Search for the cell housing the specified text and yield its (x, y) center coordinate. 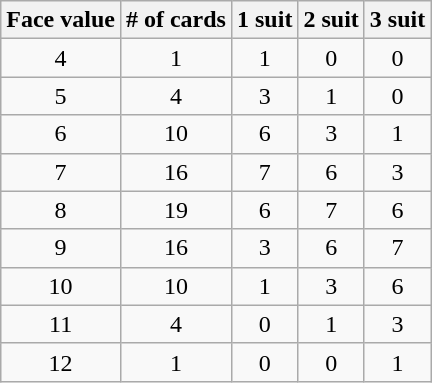
19 (176, 210)
9 (61, 248)
3 suit (397, 20)
Face value (61, 20)
12 (61, 362)
2 suit (331, 20)
5 (61, 96)
8 (61, 210)
1 suit (264, 20)
# of cards (176, 20)
11 (61, 324)
